For the text-containing cell, return its midpoint in (x, y) coordinate format. 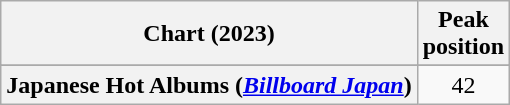
Chart (2023) (209, 34)
Japanese Hot Albums (Billboard Japan) (209, 85)
42 (463, 85)
Peakposition (463, 34)
